Scan for the cell matching the given text and deliver its (X, Y) coordinate at center. 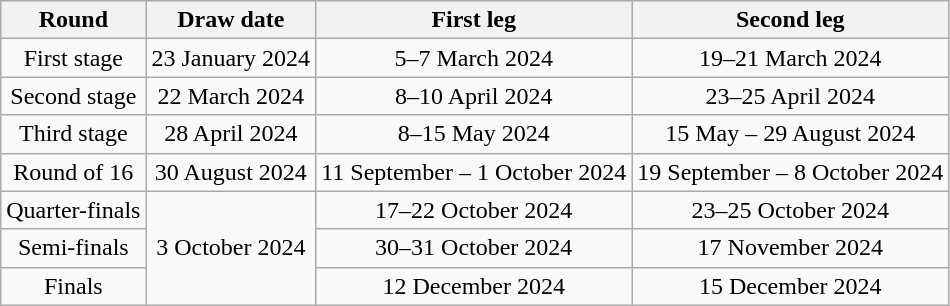
Round of 16 (74, 172)
19 September – 8 October 2024 (790, 172)
30–31 October 2024 (474, 248)
17 November 2024 (790, 248)
Semi-finals (74, 248)
19–21 March 2024 (790, 58)
Third stage (74, 134)
12 December 2024 (474, 286)
5–7 March 2024 (474, 58)
23 January 2024 (231, 58)
30 August 2024 (231, 172)
22 March 2024 (231, 96)
Quarter-finals (74, 210)
11 September – 1 October 2024 (474, 172)
Draw date (231, 20)
First stage (74, 58)
8–10 April 2024 (474, 96)
First leg (474, 20)
Finals (74, 286)
Round (74, 20)
15 December 2024 (790, 286)
8–15 May 2024 (474, 134)
Second stage (74, 96)
28 April 2024 (231, 134)
3 October 2024 (231, 248)
Second leg (790, 20)
23–25 October 2024 (790, 210)
17–22 October 2024 (474, 210)
23–25 April 2024 (790, 96)
15 May – 29 August 2024 (790, 134)
